Scan for the cell matching the given text and deliver its [x, y] coordinate at center. 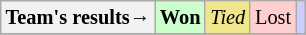
Won [180, 17]
Team's results→ [78, 17]
Lost [273, 17]
Tied [228, 17]
